Capture the cell that displays the provided text and extract its [X, Y] central coordinate. 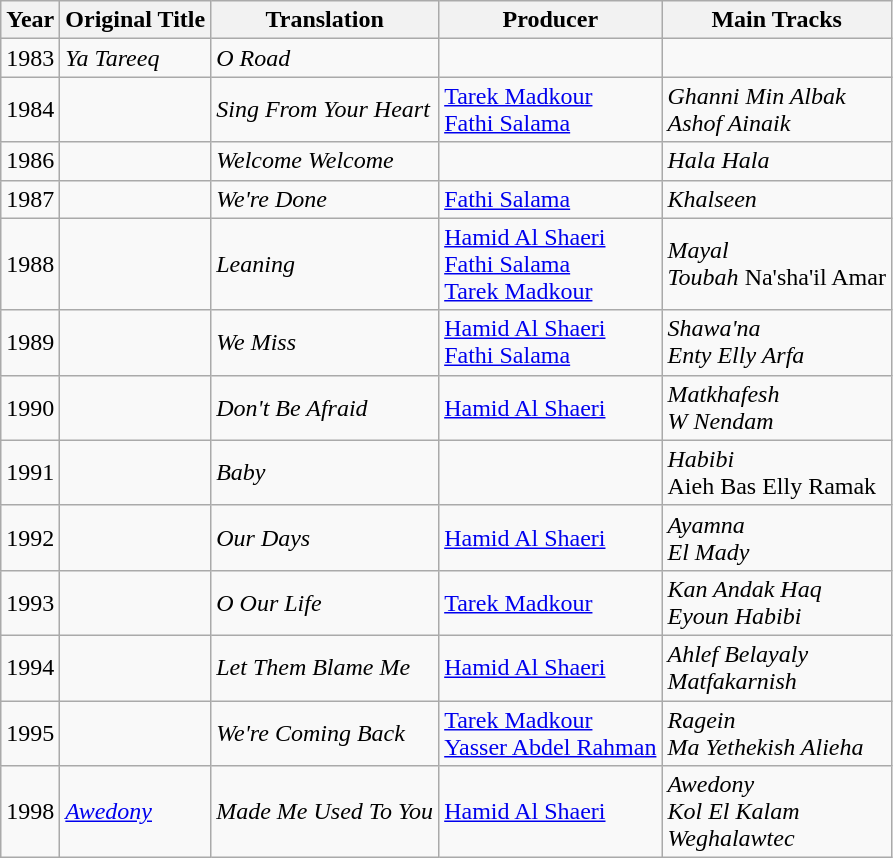
1988 [30, 264]
Khalseen [777, 199]
Our Days [325, 538]
Tarek MadkourYasser Abdel Rahman [550, 732]
Hamid Al ShaeriFathi Salama [550, 342]
Hala Hala [777, 161]
Made Me Used To You [325, 812]
1993 [30, 602]
We're Coming Back [325, 732]
1991 [30, 472]
1992 [30, 538]
Kan Andak HaqEyoun Habibi [777, 602]
Original Title [136, 20]
Fathi Salama [550, 199]
Ahlef BelayalyMatfakarnish [777, 668]
HabibiAieh Bas Elly Ramak [777, 472]
Welcome Welcome [325, 161]
MatkhafeshW Nendam [777, 408]
We Miss [325, 342]
Tarek MadkourFathi Salama [550, 110]
Shawa'naEnty Elly Arfa [777, 342]
1987 [30, 199]
Main Tracks [777, 20]
AyamnaEl Mady [777, 538]
1995 [30, 732]
O Our Life [325, 602]
Ya Tareeq [136, 58]
Awedony [136, 812]
MayalToubah Na'sha'il Amar [777, 264]
1983 [30, 58]
Producer [550, 20]
1994 [30, 668]
1998 [30, 812]
Let Them Blame Me [325, 668]
Don't Be Afraid [325, 408]
AwedonyKol El KalamWeghalawtec [777, 812]
Translation [325, 20]
Tarek Madkour [550, 602]
O Road [325, 58]
Year [30, 20]
1989 [30, 342]
1990 [30, 408]
Sing From Your Heart [325, 110]
We're Done [325, 199]
Ghanni Min AlbakAshof Ainaik [777, 110]
Hamid Al ShaeriFathi SalamaTarek Madkour [550, 264]
1984 [30, 110]
Baby [325, 472]
Leaning [325, 264]
RageinMa Yethekish Alieha [777, 732]
1986 [30, 161]
